Capture the cell that displays the provided text and extract its [X, Y] central coordinate. 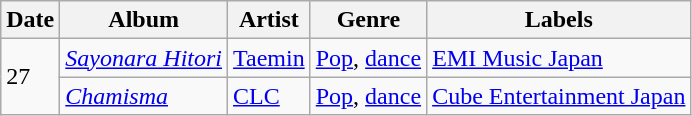
27 [30, 77]
CLC [270, 96]
Date [30, 20]
Labels [559, 20]
Sayonara Hitori [144, 58]
Artist [270, 20]
Taemin [270, 58]
Genre [368, 20]
Cube Entertainment Japan [559, 96]
Chamisma [144, 96]
Album [144, 20]
EMI Music Japan [559, 58]
